From the cell containing the given text, extract its center point as (x, y) coordinate. 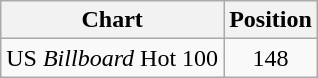
Chart (112, 20)
Position (271, 20)
US Billboard Hot 100 (112, 58)
148 (271, 58)
